Return the [x, y] coordinate for the center point of the cell that contains the specified text.  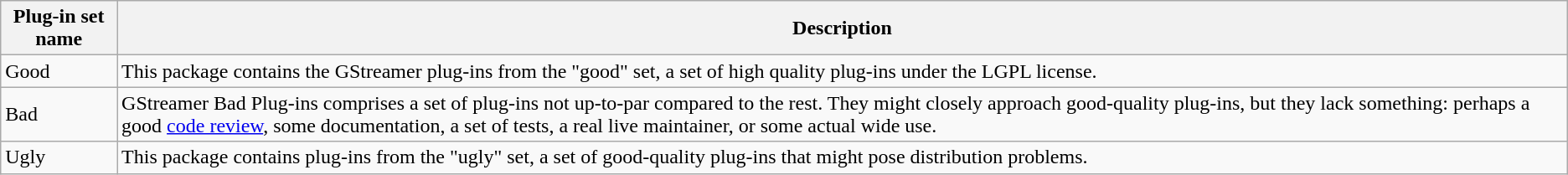
This package contains the GStreamer plug-ins from the "good" set, a set of high quality plug-ins under the LGPL license. [843, 71]
Bad [59, 114]
Ugly [59, 157]
Good [59, 71]
Plug-in set name [59, 28]
This package contains plug-ins from the "ugly" set, a set of good-quality plug-ins that might pose distribution problems. [843, 157]
Description [843, 28]
